Provide the [x, y] coordinate of the cell's center where the given text is located.  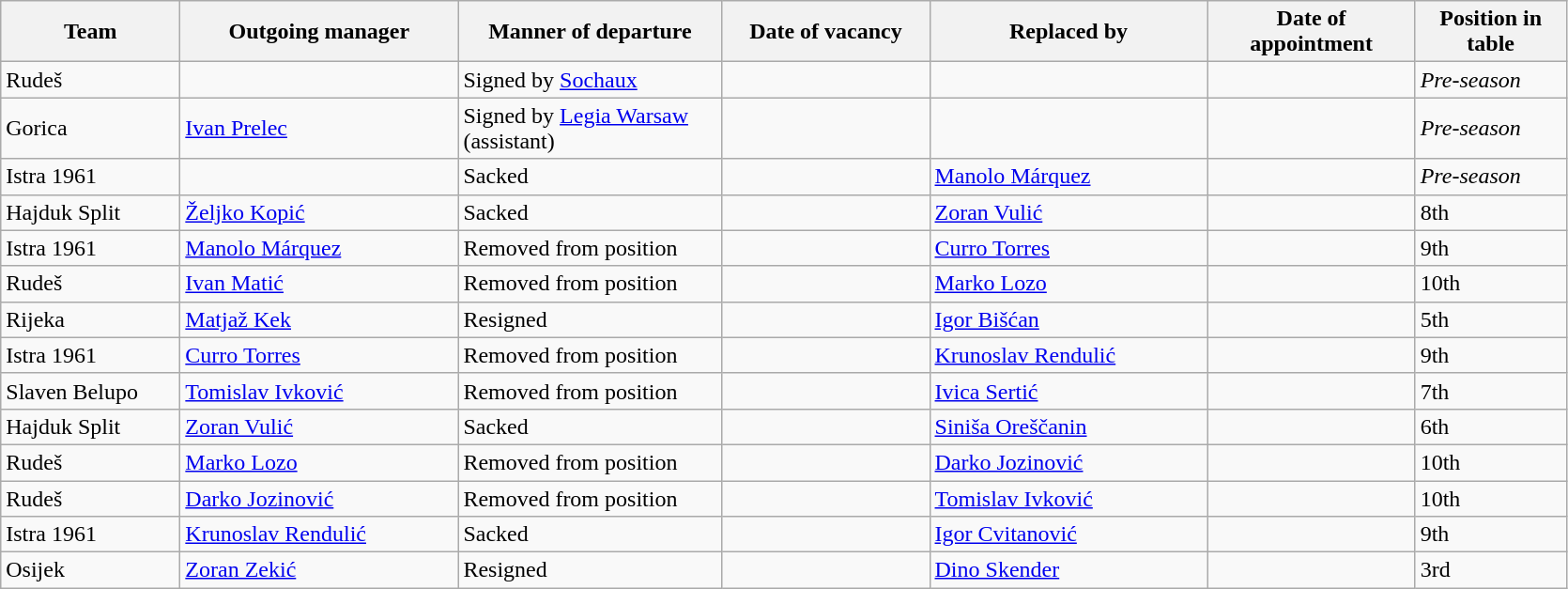
6th [1491, 426]
7th [1491, 391]
Signed by Legia Warsaw (assistant) [590, 128]
Igor Bišćan [1068, 319]
5th [1491, 319]
Gorica [90, 128]
Dino Skender [1068, 570]
Date of appointment [1311, 32]
Manner of departure [590, 32]
Ivan Matić [319, 284]
Team [90, 32]
Ivica Sertić [1068, 391]
Siniša Oreščanin [1068, 426]
Igor Cvitanović [1068, 535]
Matjaž Kek [319, 319]
Rijeka [90, 319]
Zoran Zekić [319, 570]
8th [1491, 212]
Signed by Sochaux [590, 80]
3rd [1491, 570]
Outgoing manager [319, 32]
Position in table [1491, 32]
Osijek [90, 570]
Željko Kopić [319, 212]
Replaced by [1068, 32]
Date of vacancy [826, 32]
Slaven Belupo [90, 391]
Ivan Prelec [319, 128]
